Output the (X, Y) coordinate of the center of the cell containing the given text.  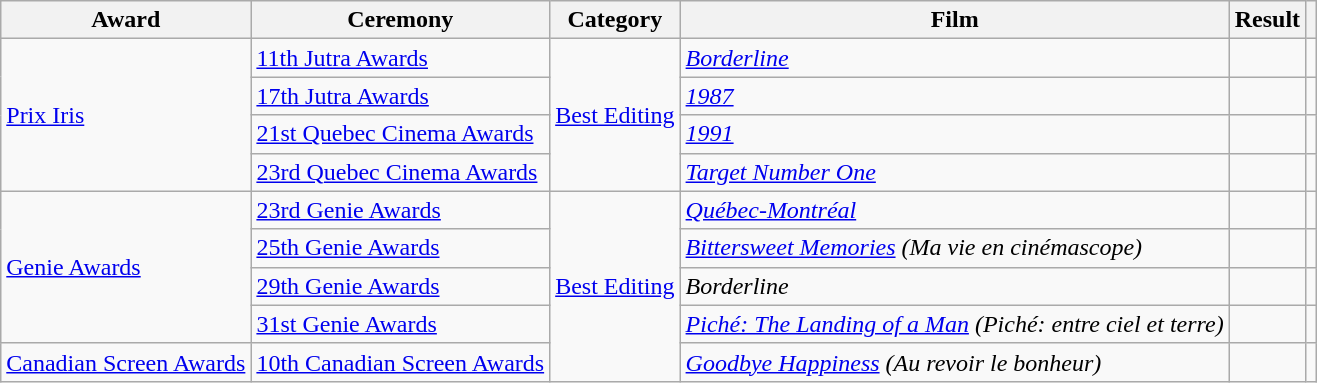
Canadian Screen Awards (126, 362)
23rd Quebec Cinema Awards (400, 172)
Award (126, 20)
Result (1267, 20)
Target Number One (954, 172)
1991 (954, 134)
Piché: The Landing of a Man (Piché: entre ciel et terre) (954, 324)
25th Genie Awards (400, 248)
Goodbye Happiness (Au revoir le bonheur) (954, 362)
21st Quebec Cinema Awards (400, 134)
Prix Iris (126, 115)
Film (954, 20)
Québec-Montréal (954, 210)
Genie Awards (126, 267)
17th Jutra Awards (400, 96)
Ceremony (400, 20)
31st Genie Awards (400, 324)
Bittersweet Memories (Ma vie en cinémascope) (954, 248)
10th Canadian Screen Awards (400, 362)
23rd Genie Awards (400, 210)
Category (615, 20)
29th Genie Awards (400, 286)
1987 (954, 96)
11th Jutra Awards (400, 58)
